For the text-containing cell, return its midpoint in (x, y) coordinate format. 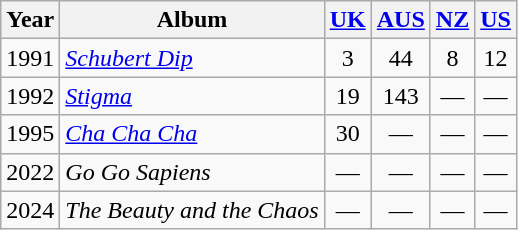
NZ (452, 20)
Album (192, 20)
Schubert Dip (192, 58)
1992 (30, 96)
Year (30, 20)
30 (348, 134)
44 (400, 58)
AUS (400, 20)
143 (400, 96)
12 (496, 58)
8 (452, 58)
19 (348, 96)
1991 (30, 58)
1995 (30, 134)
The Beauty and the Chaos (192, 210)
US (496, 20)
2022 (30, 172)
UK (348, 20)
Stigma (192, 96)
3 (348, 58)
2024 (30, 210)
Cha Cha Cha (192, 134)
Go Go Sapiens (192, 172)
